Determine the [X, Y] coordinate at the center of the cell enclosing the given text.  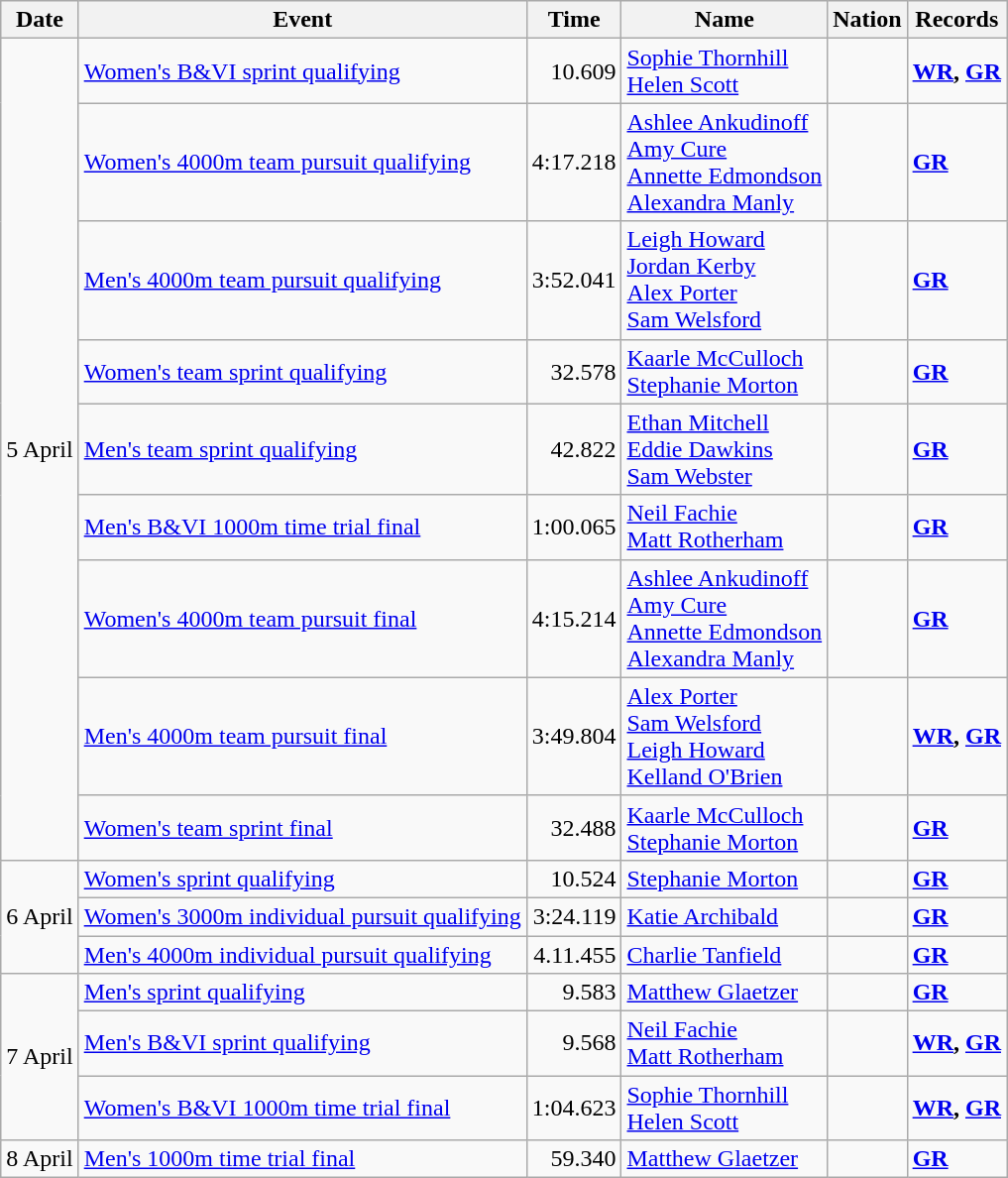
42.822 [574, 449]
Records [956, 20]
Women's 3000m individual pursuit qualifying [302, 916]
Nation [867, 20]
8 April [40, 1159]
1:04.623 [574, 1109]
Date [40, 20]
9.583 [574, 993]
7 April [40, 1057]
3:52.041 [574, 280]
Men's B&VI sprint qualifying [302, 1043]
10.524 [574, 879]
Women's team sprint final [302, 827]
Men's 4000m team pursuit final [302, 736]
Women's B&VI sprint qualifying [302, 71]
10.609 [574, 71]
Charlie Tanfield [725, 955]
Men's 4000m individual pursuit qualifying [302, 955]
Women's team sprint qualifying [302, 371]
Time [574, 20]
Women's sprint qualifying [302, 879]
32.578 [574, 371]
Alex PorterSam WelsfordLeigh HowardKelland O'Brien [725, 736]
Men's 4000m team pursuit qualifying [302, 280]
Name [725, 20]
Katie Archibald [725, 916]
6 April [40, 916]
5 April [40, 450]
32.488 [574, 827]
Men's sprint qualifying [302, 993]
Women's B&VI 1000m time trial final [302, 1109]
Leigh HowardJordan KerbyAlex PorterSam Welsford [725, 280]
Women's 4000m team pursuit qualifying [302, 163]
1:00.065 [574, 528]
3:49.804 [574, 736]
Stephanie Morton [725, 879]
Men's B&VI 1000m time trial final [302, 528]
Women's 4000m team pursuit final [302, 619]
4:17.218 [574, 163]
Men's 1000m time trial final [302, 1159]
Men's team sprint qualifying [302, 449]
Ethan MitchellEddie DawkinsSam Webster [725, 449]
3:24.119 [574, 916]
Event [302, 20]
59.340 [574, 1159]
9.568 [574, 1043]
4:15.214 [574, 619]
4.11.455 [574, 955]
